Pinpoint the cell where the given text exists, returning its [x, y] midpoint coordinate. 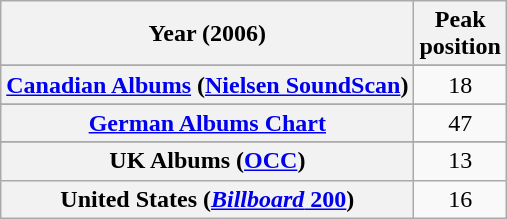
13 [460, 161]
Year (2006) [208, 34]
UK Albums (OCC) [208, 161]
16 [460, 199]
Peakposition [460, 34]
German Albums Chart [208, 123]
18 [460, 85]
47 [460, 123]
United States (Billboard 200) [208, 199]
Canadian Albums (Nielsen SoundScan) [208, 85]
